Capture the cell that displays the provided text and extract its (x, y) central coordinate. 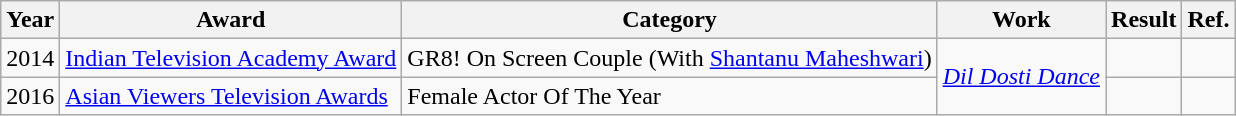
2014 (30, 58)
Indian Television Academy Award (231, 58)
Category (670, 20)
Award (231, 20)
Female Actor Of The Year (670, 96)
Asian Viewers Television Awards (231, 96)
Dil Dosti Dance (1021, 77)
Ref. (1208, 20)
GR8! On Screen Couple (With Shantanu Maheshwari) (670, 58)
Year (30, 20)
Work (1021, 20)
Result (1144, 20)
2016 (30, 96)
